Provide the (x, y) coordinate of the cell's center where the given text is located.  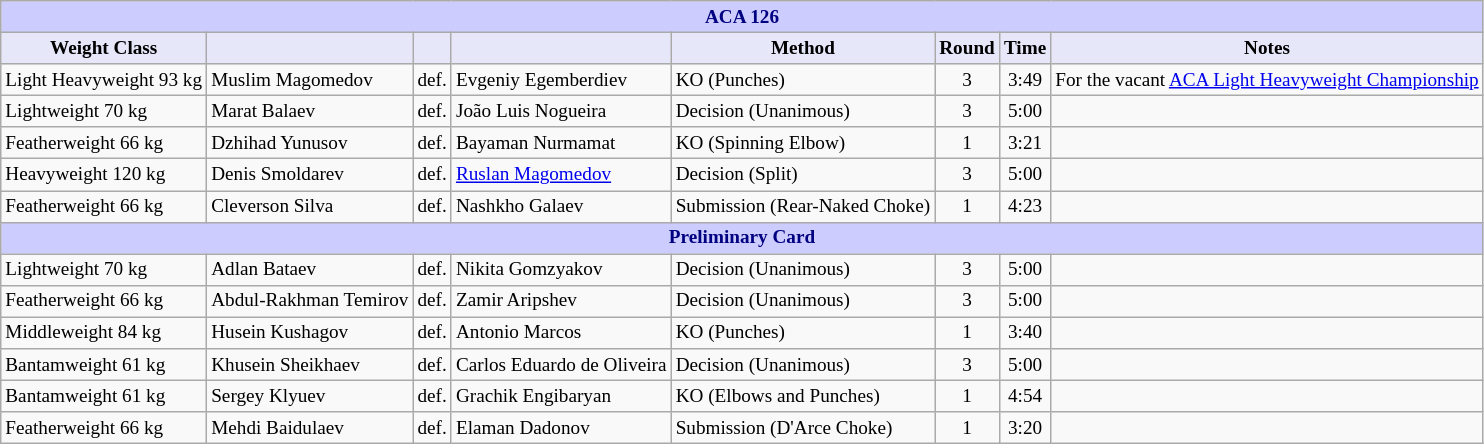
KO (Spinning Elbow) (803, 143)
Decision (Split) (803, 175)
Muslim Magomedov (310, 80)
Cleverson Silva (310, 206)
Weight Class (104, 48)
ACA 126 (742, 17)
KO (Elbows and Punches) (803, 396)
Khusein Sheikhaev (310, 365)
Grachik Engibaryan (561, 396)
Round (968, 48)
Ruslan Magomedov (561, 175)
Submission (D'Arce Choke) (803, 428)
For the vacant ACA Light Heavyweight Championship (1267, 80)
3:40 (1024, 333)
Husein Kushagov (310, 333)
Adlan Bataev (310, 270)
3:49 (1024, 80)
4:54 (1024, 396)
Light Heavyweight 93 kg (104, 80)
Sergey Klyuev (310, 396)
Notes (1267, 48)
Preliminary Card (742, 238)
Nikita Gomzyakov (561, 270)
Evgeniy Egemberdiev (561, 80)
Elaman Dadonov (561, 428)
Bayaman Nurmamat (561, 143)
Marat Balaev (310, 111)
3:21 (1024, 143)
Denis Smoldarev (310, 175)
Zamir Aripshev (561, 301)
Mehdi Baidulaev (310, 428)
Time (1024, 48)
Middleweight 84 kg (104, 333)
João Luis Nogueira (561, 111)
Dzhihad Yunusov (310, 143)
Submission (Rear-Naked Choke) (803, 206)
Heavyweight 120 kg (104, 175)
Carlos Eduardo de Oliveira (561, 365)
3:20 (1024, 428)
Abdul-Rakhman Temirov (310, 301)
Nashkho Galaev (561, 206)
4:23 (1024, 206)
Antonio Marcos (561, 333)
Method (803, 48)
